Provide the [X, Y] coordinate of the cell's center where the given text is located.  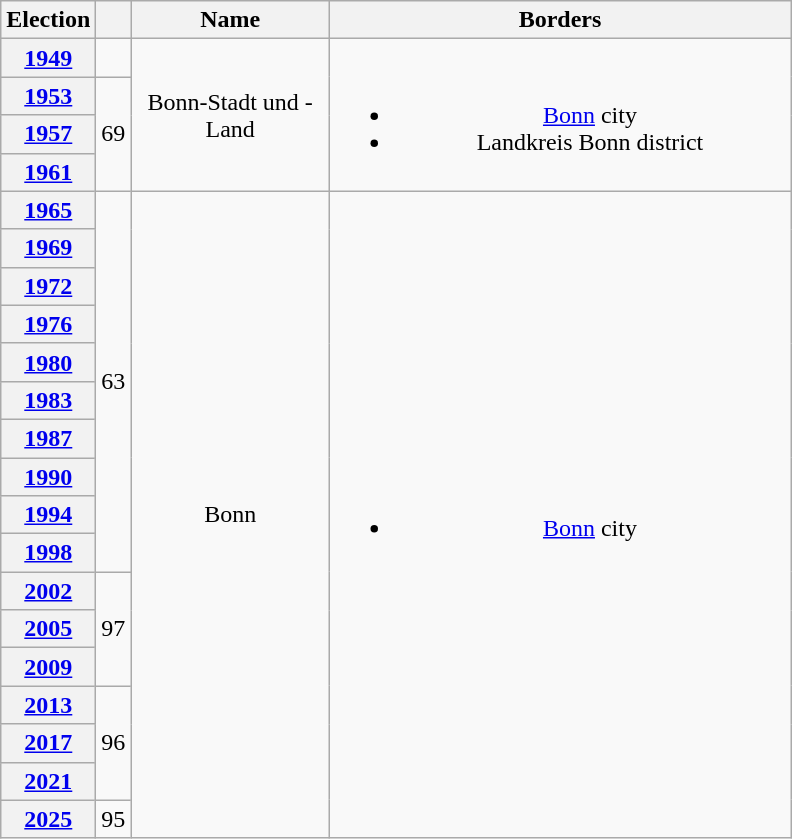
1998 [48, 553]
97 [114, 629]
1969 [48, 248]
1987 [48, 438]
Election [48, 20]
1994 [48, 515]
Bonn city [560, 514]
2021 [48, 781]
2005 [48, 629]
1965 [48, 210]
1949 [48, 58]
Borders [560, 20]
2017 [48, 743]
1983 [48, 400]
63 [114, 382]
96 [114, 743]
95 [114, 819]
1990 [48, 477]
2002 [48, 591]
2009 [48, 667]
2013 [48, 705]
1980 [48, 362]
2025 [48, 819]
Name [230, 20]
1961 [48, 172]
1976 [48, 324]
69 [114, 134]
Bonn cityLandkreis Bonn district [560, 115]
1972 [48, 286]
1957 [48, 134]
Bonn-Stadt und -Land [230, 115]
Bonn [230, 514]
1953 [48, 96]
